Find where the given text appears and provide that cell's center as (X, Y) coordinate. 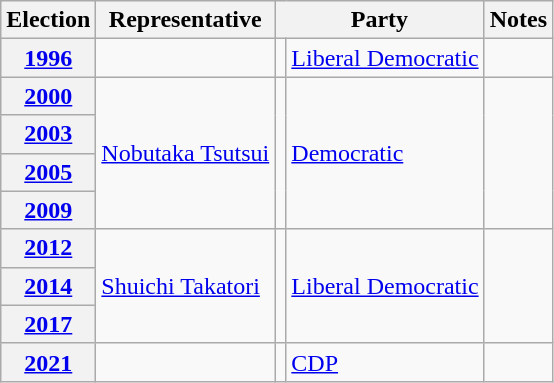
2017 (48, 324)
2021 (48, 362)
2014 (48, 286)
Shuichi Takatori (186, 286)
1996 (48, 58)
2000 (48, 96)
Democratic (385, 153)
2005 (48, 172)
Representative (186, 20)
2012 (48, 248)
Nobutaka Tsutsui (186, 153)
2003 (48, 134)
Election (48, 20)
Notes (518, 20)
Party (380, 20)
2009 (48, 210)
CDP (385, 362)
